Provide the (x, y) coordinate of the cell's center where the given text is located.  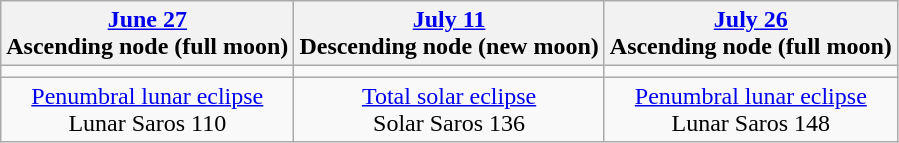
Penumbral lunar eclipseLunar Saros 148 (750, 110)
July 26Ascending node (full moon) (750, 34)
Total solar eclipseSolar Saros 136 (449, 110)
June 27Ascending node (full moon) (148, 34)
July 11Descending node (new moon) (449, 34)
Penumbral lunar eclipseLunar Saros 110 (148, 110)
